For the text-containing cell, return its midpoint in [x, y] coordinate format. 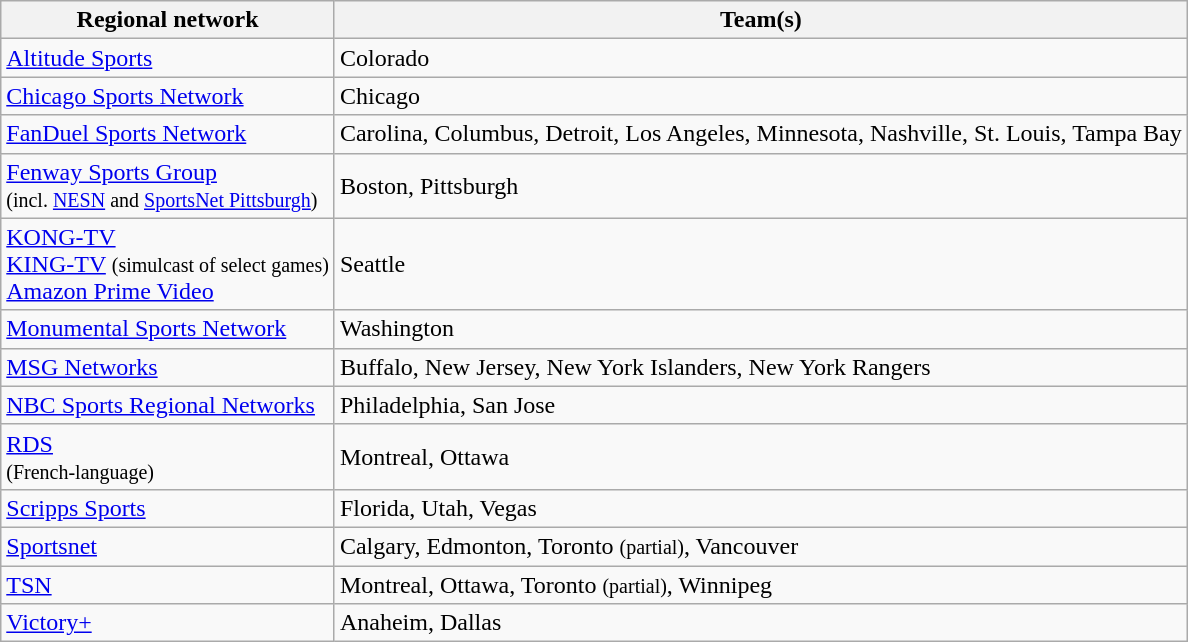
Anaheim, Dallas [760, 623]
Buffalo, New Jersey, New York Islanders, New York Rangers [760, 367]
TSN [168, 585]
NBC Sports Regional Networks [168, 405]
Chicago [760, 96]
Seattle [760, 264]
Altitude Sports [168, 58]
Florida, Utah, Vegas [760, 508]
RDS(French-language) [168, 456]
Sportsnet [168, 546]
Team(s) [760, 20]
Chicago Sports Network [168, 96]
Carolina, Columbus, Detroit, Los Angeles, Minnesota, Nashville, St. Louis, Tampa Bay [760, 134]
Boston, Pittsburgh [760, 186]
Calgary, Edmonton, Toronto (partial), Vancouver [760, 546]
Regional network [168, 20]
Monumental Sports Network [168, 329]
Washington [760, 329]
Colorado [760, 58]
Montreal, Ottawa [760, 456]
MSG Networks [168, 367]
KONG-TVKING-TV (simulcast of select games)Amazon Prime Video [168, 264]
FanDuel Sports Network [168, 134]
Victory+ [168, 623]
Philadelphia, San Jose [760, 405]
Scripps Sports [168, 508]
Fenway Sports Group (incl. NESN and SportsNet Pittsburgh) [168, 186]
Montreal, Ottawa, Toronto (partial), Winnipeg [760, 585]
